Return (x, y) of the center of cell containing provided text 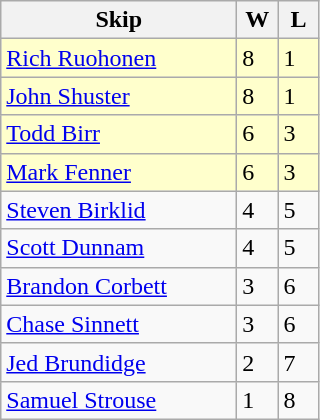
7 (298, 362)
Chase Sinnett (119, 324)
Steven Birklid (119, 210)
Rich Ruohonen (119, 58)
L (298, 20)
2 (258, 362)
Skip (119, 20)
Samuel Strouse (119, 400)
Todd Birr (119, 134)
Scott Dunnam (119, 248)
Jed Brundidge (119, 362)
Mark Fenner (119, 172)
Brandon Corbett (119, 286)
W (258, 20)
John Shuster (119, 96)
